Provide the [X, Y] coordinate of the cell's center where the given text is located.  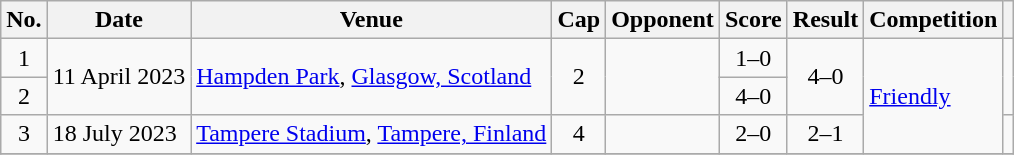
3 [24, 134]
Hampden Park, Glasgow, Scotland [372, 77]
Friendly [934, 96]
1–0 [753, 58]
Competition [934, 20]
4 [579, 134]
Tampere Stadium, Tampere, Finland [372, 134]
Venue [372, 20]
No. [24, 20]
18 July 2023 [119, 134]
1 [24, 58]
Result [825, 20]
Opponent [663, 20]
2–1 [825, 134]
Cap [579, 20]
2–0 [753, 134]
Date [119, 20]
11 April 2023 [119, 77]
Score [753, 20]
